Locate the cell with the specified text and output its (x, y) center coordinate. 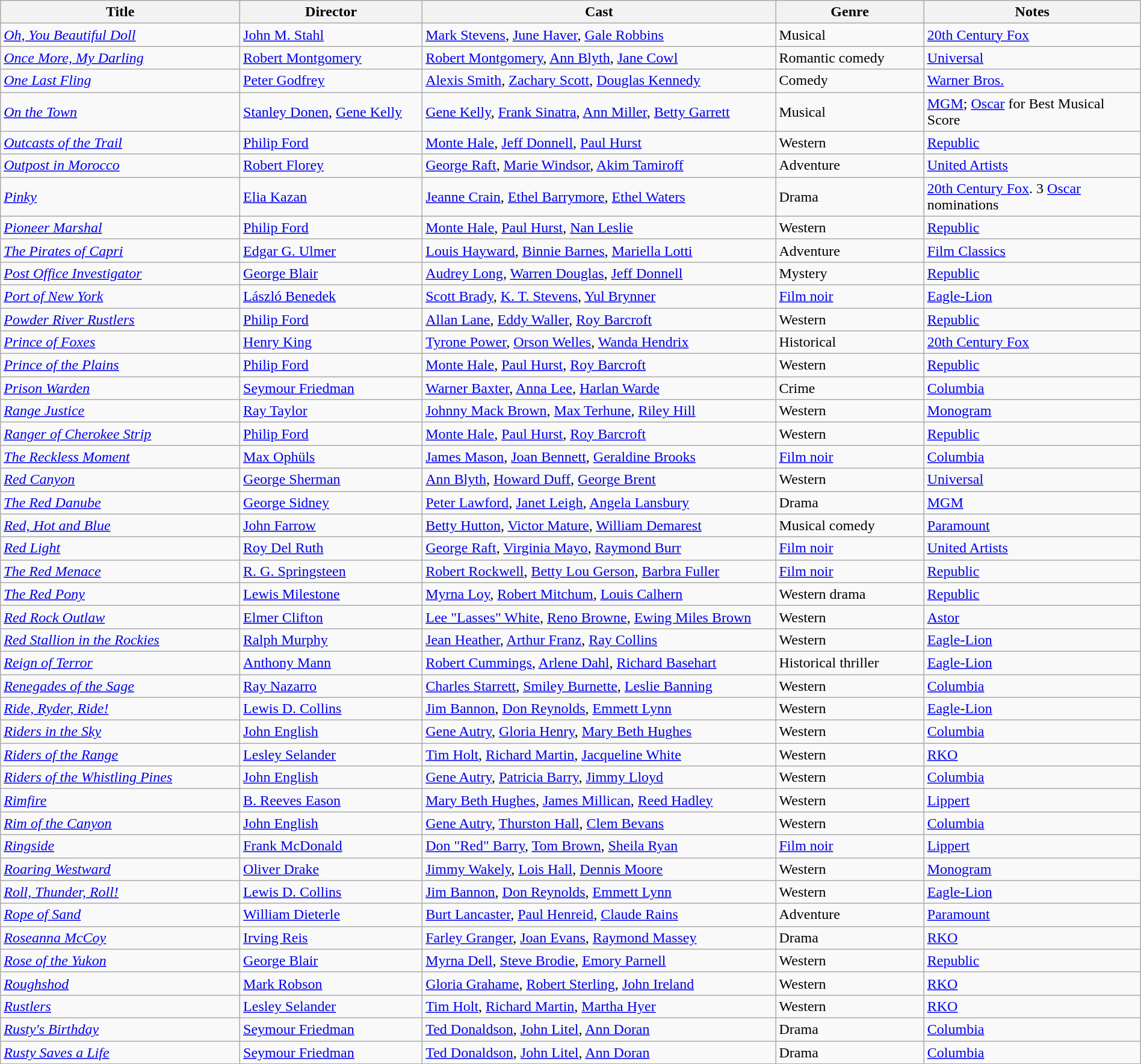
Ringside (120, 846)
Max Ophüls (331, 457)
Irving Reis (331, 938)
Edgar G. Ulmer (331, 250)
Scott Brady, K. T. Stevens, Yul Brynner (599, 296)
Gene Autry, Gloria Henry, Mary Beth Hughes (599, 732)
Mark Robson (331, 983)
Myrna Dell, Steve Brodie, Emory Parnell (599, 960)
Roll, Thunder, Roll! (120, 892)
Film Classics (1032, 250)
Red Canyon (120, 480)
Robert Montgomery (331, 58)
Genre (850, 12)
Title (120, 12)
On the Town (120, 112)
Rim of the Canyon (120, 823)
Powder River Rustlers (120, 320)
Musical comedy (850, 525)
Robert Rockwell, Betty Lou Gerson, Barbra Fuller (599, 571)
Director (331, 12)
Audrey Long, Warren Douglas, Jeff Donnell (599, 273)
Peter Godfrey (331, 81)
Charles Starrett, Smiley Burnette, Leslie Banning (599, 685)
Robert Cummings, Arlene Dahl, Richard Basehart (599, 663)
Outcasts of the Trail (120, 143)
Burt Lancaster, Paul Henreid, Claude Rains (599, 915)
Tyrone Power, Orson Welles, Wanda Hendrix (599, 342)
Historical (850, 342)
Robert Montgomery, Ann Blyth, Jane Cowl (599, 58)
Gene Kelly, Frank Sinatra, Ann Miller, Betty Garrett (599, 112)
Peter Lawford, Janet Leigh, Angela Lansbury (599, 503)
Louis Hayward, Binnie Barnes, Mariella Lotti (599, 250)
Red Rock Outlaw (120, 617)
Comedy (850, 81)
Alexis Smith, Zachary Scott, Douglas Kennedy (599, 81)
Gloria Grahame, Robert Sterling, John Ireland (599, 983)
Johnny Mack Brown, Max Terhune, Riley Hill (599, 411)
Gene Autry, Thurston Hall, Clem Bevans (599, 823)
Rustlers (120, 1006)
The Reckless Moment (120, 457)
R. G. Springsteen (331, 571)
Elmer Clifton (331, 617)
MGM (1032, 503)
Oh, You Beautiful Doll (120, 35)
László Benedek (331, 296)
Mark Stevens, June Haver, Gale Robbins (599, 35)
Western drama (850, 594)
Pioneer Marshal (120, 227)
Pinky (120, 196)
Once More, My Darling (120, 58)
Riders of the Range (120, 755)
Rope of Sand (120, 915)
Rusty's Birthday (120, 1029)
B. Reeves Eason (331, 800)
Tim Holt, Richard Martin, Martha Hyer (599, 1006)
Mary Beth Hughes, James Millican, Reed Hadley (599, 800)
Farley Granger, Joan Evans, Raymond Massey (599, 938)
Monte Hale, Jeff Donnell, Paul Hurst (599, 143)
Renegades of the Sage (120, 685)
Red Light (120, 548)
Crime (850, 388)
Rose of the Yukon (120, 960)
Ann Blyth, Howard Duff, George Brent (599, 480)
Jeanne Crain, Ethel Barrymore, Ethel Waters (599, 196)
Oliver Drake (331, 869)
Betty Hutton, Victor Mature, William Demarest (599, 525)
Romantic comedy (850, 58)
Don "Red" Barry, Tom Brown, Sheila Ryan (599, 846)
Gene Autry, Patricia Barry, Jimmy Lloyd (599, 778)
The Pirates of Capri (120, 250)
Allan Lane, Eddy Waller, Roy Barcroft (599, 320)
Notes (1032, 12)
Rusty Saves a Life (120, 1053)
One Last Fling (120, 81)
Lee "Lasses" White, Reno Browne, Ewing Miles Brown (599, 617)
Prince of Foxes (120, 342)
John Farrow (331, 525)
Riders of the Whistling Pines (120, 778)
Roy Del Ruth (331, 548)
Prince of the Plains (120, 365)
Astor (1032, 617)
Riders in the Sky (120, 732)
Warner Baxter, Anna Lee, Harlan Warde (599, 388)
Cast (599, 12)
Anthony Mann (331, 663)
Henry King (331, 342)
Elia Kazan (331, 196)
Outpost in Morocco (120, 165)
Roughshod (120, 983)
William Dieterle (331, 915)
Ray Taylor (331, 411)
Mystery (850, 273)
Prison Warden (120, 388)
Range Justice (120, 411)
Stanley Donen, Gene Kelly (331, 112)
George Raft, Marie Windsor, Akim Tamiroff (599, 165)
George Sherman (331, 480)
James Mason, Joan Bennett, Geraldine Brooks (599, 457)
Frank McDonald (331, 846)
Jimmy Wakely, Lois Hall, Dennis Moore (599, 869)
Port of New York (120, 296)
Post Office Investigator (120, 273)
Roseanna McCoy (120, 938)
Ride, Ryder, Ride! (120, 709)
Red Stallion in the Rockies (120, 640)
Reign of Terror (120, 663)
Red, Hot and Blue (120, 525)
Monte Hale, Paul Hurst, Nan Leslie (599, 227)
Lewis Milestone (331, 594)
Ray Nazarro (331, 685)
Myrna Loy, Robert Mitchum, Louis Calhern (599, 594)
George Sidney (331, 503)
Warner Bros. (1032, 81)
The Red Menace (120, 571)
Rimfire (120, 800)
Ranger of Cherokee Strip (120, 434)
Ralph Murphy (331, 640)
The Red Pony (120, 594)
20th Century Fox. 3 Oscar nominations (1032, 196)
Tim Holt, Richard Martin, Jacqueline White (599, 755)
George Raft, Virginia Mayo, Raymond Burr (599, 548)
MGM; Oscar for Best Musical Score (1032, 112)
John M. Stahl (331, 35)
Jean Heather, Arthur Franz, Ray Collins (599, 640)
Robert Florey (331, 165)
Roaring Westward (120, 869)
The Red Danube (120, 503)
Historical thriller (850, 663)
